Find where the given text appears and provide that cell's center as [x, y] coordinate. 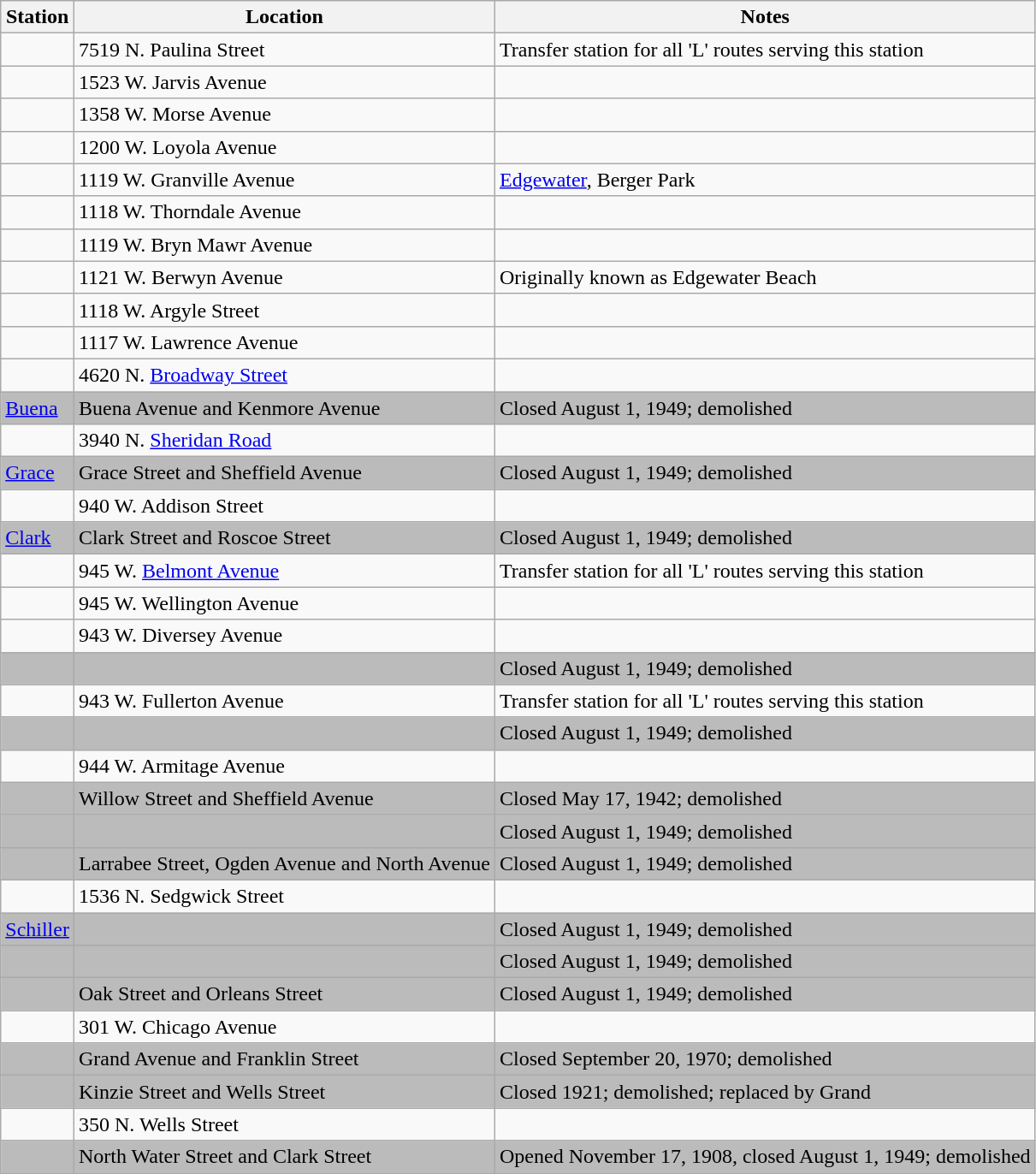
Station [38, 17]
Willow Street and Sheffield Avenue [284, 798]
Closed September 20, 1970; demolished [765, 1059]
943 W. Fullerton Avenue [284, 701]
Larrabee Street, Ogden Avenue and North Avenue [284, 863]
Grace Street and Sheffield Avenue [284, 473]
Kinzie Street and Wells Street [284, 1092]
Schiller [38, 928]
3940 N. Sheridan Road [284, 441]
1119 W. Granville Avenue [284, 180]
350 N. Wells Street [284, 1124]
1200 W. Loyola Avenue [284, 147]
Closed 1921; demolished; replaced by Grand [765, 1092]
1523 W. Jarvis Avenue [284, 82]
Grace [38, 473]
Edgewater, Berger Park [765, 180]
940 W. Addison Street [284, 506]
1119 W. Bryn Mawr Avenue [284, 245]
1358 W. Morse Avenue [284, 115]
1118 W. Thorndale Avenue [284, 212]
Grand Avenue and Franklin Street [284, 1059]
Location [284, 17]
North Water Street and Clark Street [284, 1157]
Notes [765, 17]
Clark Street and Roscoe Street [284, 538]
945 W. Wellington Avenue [284, 603]
943 W. Diversey Avenue [284, 636]
301 W. Chicago Avenue [284, 1027]
Buena [38, 408]
Clark [38, 538]
1117 W. Lawrence Avenue [284, 342]
Oak Street and Orleans Street [284, 994]
1121 W. Berwyn Avenue [284, 277]
944 W. Armitage Avenue [284, 766]
Opened November 17, 1908, closed August 1, 1949; demolished [765, 1157]
945 W. Belmont Avenue [284, 571]
1118 W. Argyle Street [284, 310]
4620 N. Broadway Street [284, 375]
Closed May 17, 1942; demolished [765, 798]
Buena Avenue and Kenmore Avenue [284, 408]
7519 N. Paulina Street [284, 50]
Originally known as Edgewater Beach [765, 277]
1536 N. Sedgwick Street [284, 896]
